Return [X, Y] of the center of cell containing provided text 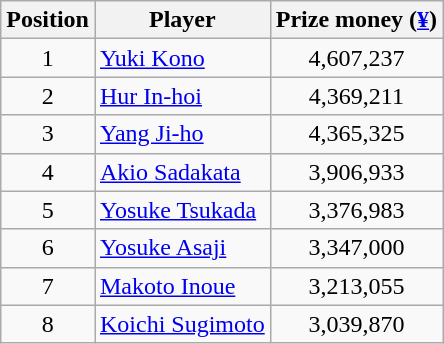
3,906,933 [356, 172]
Yang Ji-ho [182, 134]
Yosuke Tsukada [182, 210]
Yuki Kono [182, 58]
8 [48, 324]
4,369,211 [356, 96]
3 [48, 134]
3,039,870 [356, 324]
5 [48, 210]
Position [48, 20]
6 [48, 248]
3,347,000 [356, 248]
3,376,983 [356, 210]
4,365,325 [356, 134]
Koichi Sugimoto [182, 324]
4,607,237 [356, 58]
Akio Sadakata [182, 172]
2 [48, 96]
7 [48, 286]
4 [48, 172]
Prize money (¥) [356, 20]
Makoto Inoue [182, 286]
1 [48, 58]
Yosuke Asaji [182, 248]
3,213,055 [356, 286]
Hur In-hoi [182, 96]
Player [182, 20]
